Return the (x, y) coordinate for the center point of the cell that contains the specified text.  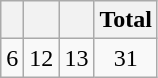
31 (126, 58)
Total (126, 20)
12 (42, 58)
6 (12, 58)
13 (76, 58)
